Identify which cell holds the provided text, then report its (X, Y) central coordinate. 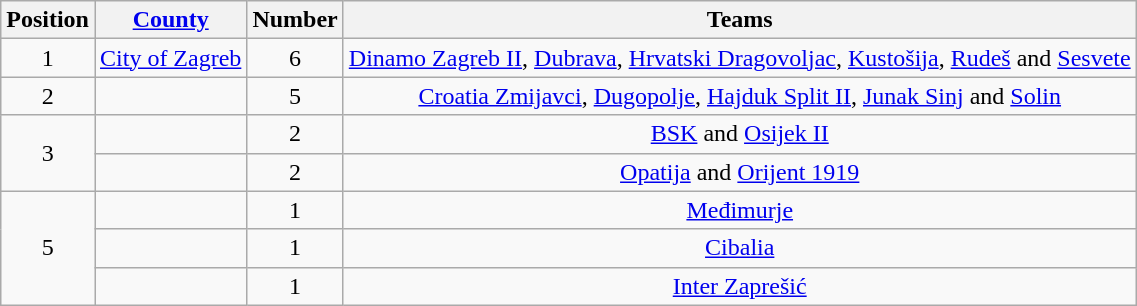
6 (295, 58)
Dinamo Zagreb II, Dubrava, Hrvatski Dragovoljac, Kustošija, Rudeš and Sesvete (740, 58)
County (170, 20)
Number (295, 20)
Opatija and Orijent 1919 (740, 172)
3 (48, 153)
City of Zagreb (170, 58)
Međimurje (740, 210)
BSK and Osijek II (740, 134)
Teams (740, 20)
Inter Zaprešić (740, 286)
Position (48, 20)
Croatia Zmijavci, Dugopolje, Hajduk Split II, Junak Sinj and Solin (740, 96)
Cibalia (740, 248)
